Identify which cell holds the provided text, then report its (x, y) central coordinate. 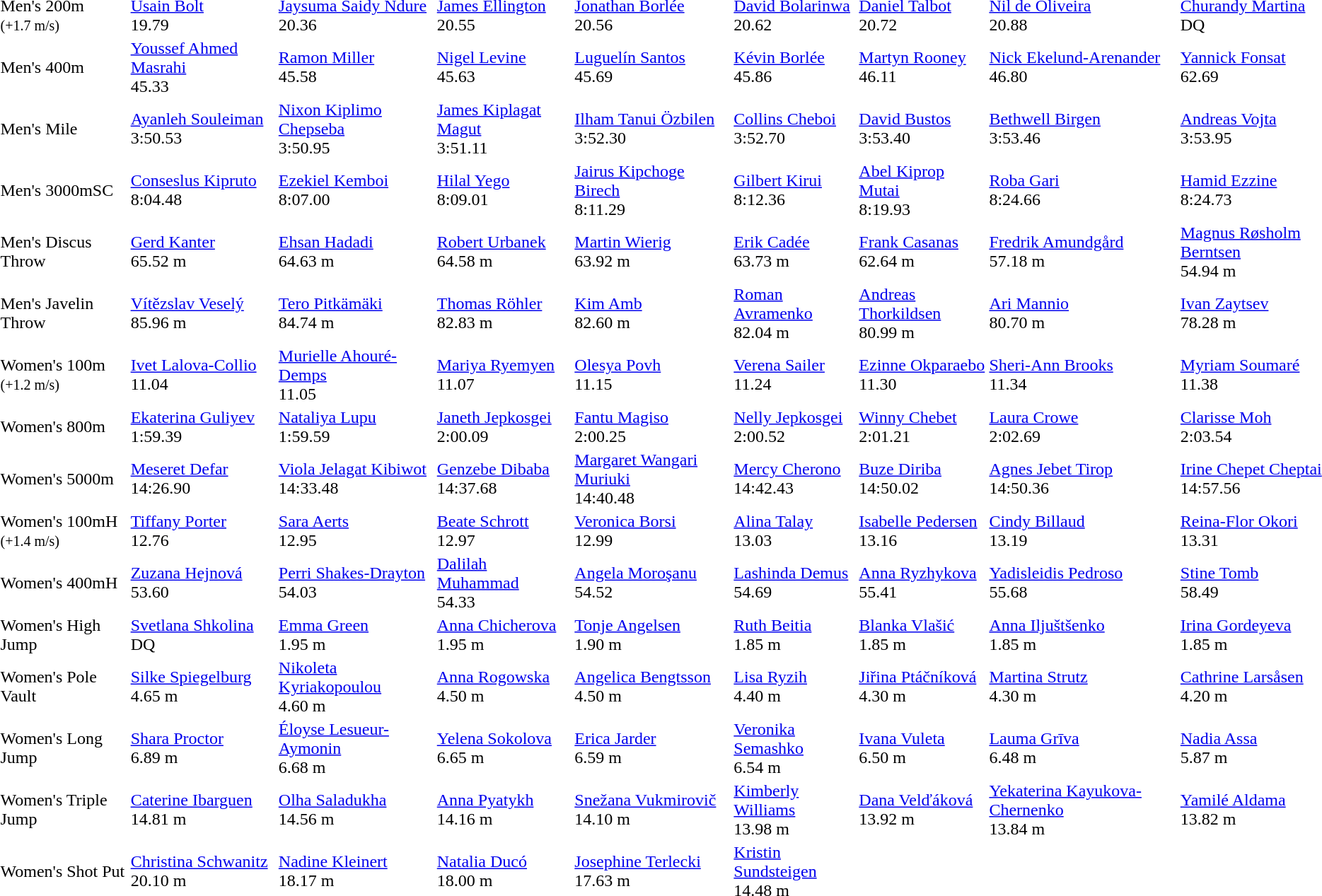
Erik Cadée 63.73 m (794, 252)
Anna Rogowska 4.50 m (504, 687)
Gilbert Kirui 8:12.36 (794, 190)
Roba Gari 8:24.66 (1082, 190)
Zuzana Hejnová 53.60 (202, 583)
Ehsan Hadadi 64.63 m (355, 252)
Perri Shakes-Drayton 54.03 (355, 583)
Martina Strutz 4.30 m (1082, 687)
Kim Amb 82.60 m (652, 313)
Erica Jarder 6.59 m (652, 748)
Ayanleh Souleiman 3:50.53 (202, 129)
Kimberly Williams 13.98 m (794, 810)
Margaret Wangari Muriuki 14:40.48 (652, 479)
Murielle Ahouré-Demps 11.05 (355, 375)
Ramon Miller 45.58 (355, 67)
Martyn Rooney 46.11 (922, 67)
Luguelín Santos 45.69 (652, 67)
Dalilah Muhammad 54.33 (504, 583)
Martin Wierig 63.92 m (652, 252)
Lashinda Demus 54.69 (794, 583)
Angela Moroşanu 54.52 (652, 583)
Vítězslav Veselý 85.96 m (202, 313)
Ruth Beitia 1.85 m (794, 635)
Collins Cheboi 3:52.70 (794, 129)
Yekaterina Kayukova-Chernenko 13.84 m (1082, 810)
Nick Ekelund-Arenander 46.80 (1082, 67)
Éloyse Lesueur-Aymonin 6.68 m (355, 748)
Nikoleta Kyriakopoulou 4.60 m (355, 687)
Tonje Angelsen 1.90 m (652, 635)
Genzebe Dibaba 14:37.68 (504, 479)
Veronika Semashko 6.54 m (794, 748)
Lisa Ryzih 4.40 m (794, 687)
Angelica Bengtsson 4.50 m (652, 687)
Anna Ryzhykova 55.41 (922, 583)
Meseret Defar 14:26.90 (202, 479)
Lauma Grīva 6.48 m (1082, 748)
Agnes Jebet Tirop 14:50.36 (1082, 479)
Abel Kiprop Mutai 8:19.93 (922, 190)
Nataliya Lupu 1:59.59 (355, 427)
Youssef Ahmed Masrahi 45.33 (202, 67)
Sheri-Ann Brooks 11.34 (1082, 375)
Ezekiel Kemboi 8:07.00 (355, 190)
Laura Crowe 2:02.69 (1082, 427)
Shara Proctor 6.89 m (202, 748)
Svetlana Shkolina DQ (202, 635)
Verena Sailer 11.24 (794, 375)
Cindy Billaud 13.19 (1082, 530)
Nelly Jepkosgei 2:00.52 (794, 427)
David Bustos 3:53.40 (922, 129)
Emma Green 1.95 m (355, 635)
Frank Casanas 62.64 m (922, 252)
Viola Jelagat Kibiwot 14:33.48 (355, 479)
Roman Avramenko 82.04 m (794, 313)
Anna Chicherova 1.95 m (504, 635)
Hilal Yego 8:09.01 (504, 190)
Thomas Röhler 82.83 m (504, 313)
Alina Talay 13.03 (794, 530)
Ilham Tanui Özbilen 3:52.30 (652, 129)
Dana Velďáková 13.92 m (922, 810)
Ezinne Okparaebo 11.30 (922, 375)
Bethwell Birgen 3:53.46 (1082, 129)
Beate Schrott 12.97 (504, 530)
Mariya Ryemyen 11.07 (504, 375)
Caterine Ibarguen 14.81 m (202, 810)
Silke Spiegelburg 4.65 m (202, 687)
Fantu Magiso 2:00.25 (652, 427)
Conseslus Kipruto 8:04.48 (202, 190)
Snežana Vukmirovič 14.10 m (652, 810)
Ari Mannio 80.70 m (1082, 313)
Buze Diriba 14:50.02 (922, 479)
Tiffany Porter 12.76 (202, 530)
Janeth Jepkosgei 2:00.09 (504, 427)
Olha Saladukha 14.56 m (355, 810)
Nigel Levine 45.63 (504, 67)
Gerd Kanter 65.52 m (202, 252)
Blanka Vlašić 1.85 m (922, 635)
Ivana Vuleta 6.50 m (922, 748)
Veronica Borsi 12.99 (652, 530)
Ivet Lalova-Collio 11.04 (202, 375)
Mercy Cherono 14:42.43 (794, 479)
James Kiplagat Magut 3:51.11 (504, 129)
Jiřina Ptáčníková 4.30 m (922, 687)
Olesya Povh 11.15 (652, 375)
Fredrik Amundgård 57.18 m (1082, 252)
Andreas Thorkildsen 80.99 m (922, 313)
Ekaterina Guliyev 1:59.39 (202, 427)
Isabelle Pedersen 13.16 (922, 530)
Jairus Kipchoge Birech 8:11.29 (652, 190)
Sara Aerts 12.95 (355, 530)
Nixon Kiplimo Chepseba 3:50.95 (355, 129)
Anna Iljuštšenko 1.85 m (1082, 635)
Anna Pyatykh 14.16 m (504, 810)
Winny Chebet 2:01.21 (922, 427)
Yadisleidis Pedroso 55.68 (1082, 583)
Tero Pitkämäki 84.74 m (355, 313)
Yelena Sokolova 6.65 m (504, 748)
Robert Urbanek 64.58 m (504, 252)
Kévin Borlée 45.86 (794, 67)
